Return the [x, y] coordinate for the center point of the cell that contains the specified text.  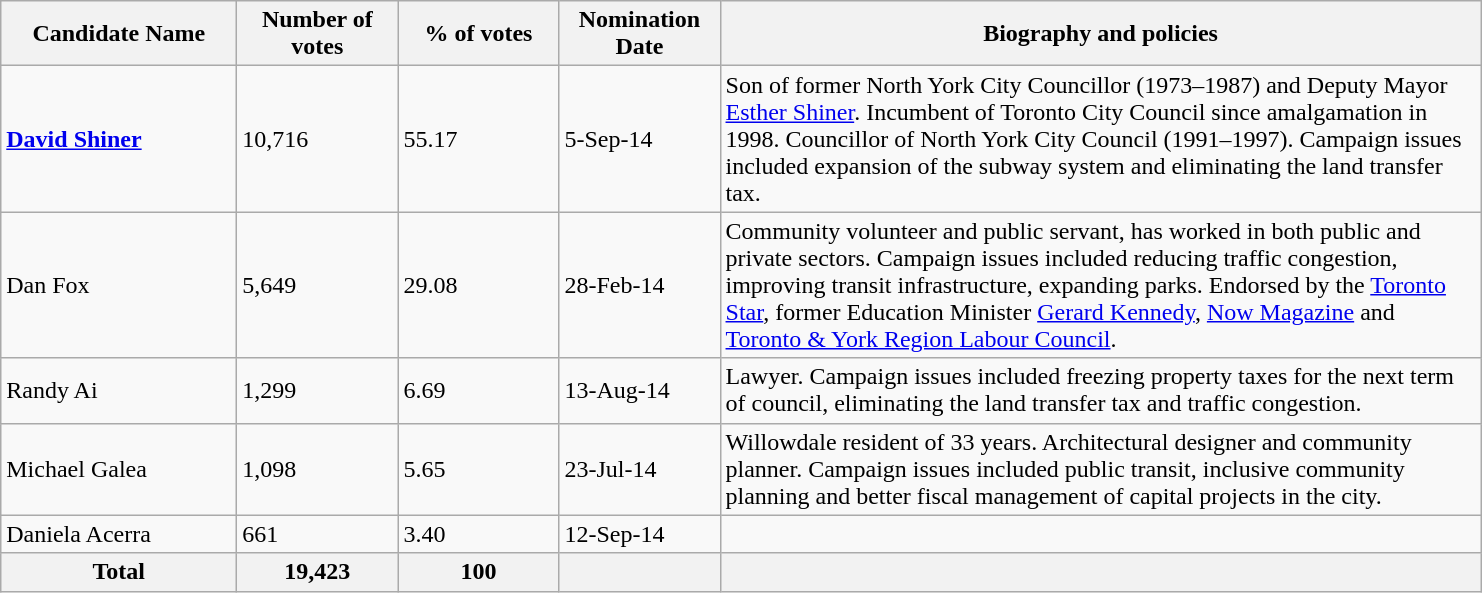
Candidate Name [119, 34]
Daniela Acerra [119, 534]
19,423 [318, 572]
23-Jul-14 [640, 469]
3.40 [478, 534]
13-Aug-14 [640, 390]
10,716 [318, 139]
5.65 [478, 469]
Number of votes [318, 34]
Dan Fox [119, 285]
28-Feb-14 [640, 285]
1,098 [318, 469]
5-Sep-14 [640, 139]
6.69 [478, 390]
100 [478, 572]
Lawyer. Campaign issues included freezing property taxes for the next term of council, eliminating the land transfer tax and traffic congestion. [1100, 390]
12-Sep-14 [640, 534]
Michael Galea [119, 469]
1,299 [318, 390]
% of votes [478, 34]
Nomination Date [640, 34]
661 [318, 534]
Biography and policies [1100, 34]
55.17 [478, 139]
29.08 [478, 285]
Total [119, 572]
David Shiner [119, 139]
5,649 [318, 285]
Randy Ai [119, 390]
